Output the (X, Y) coordinate of the center of the cell containing the given text.  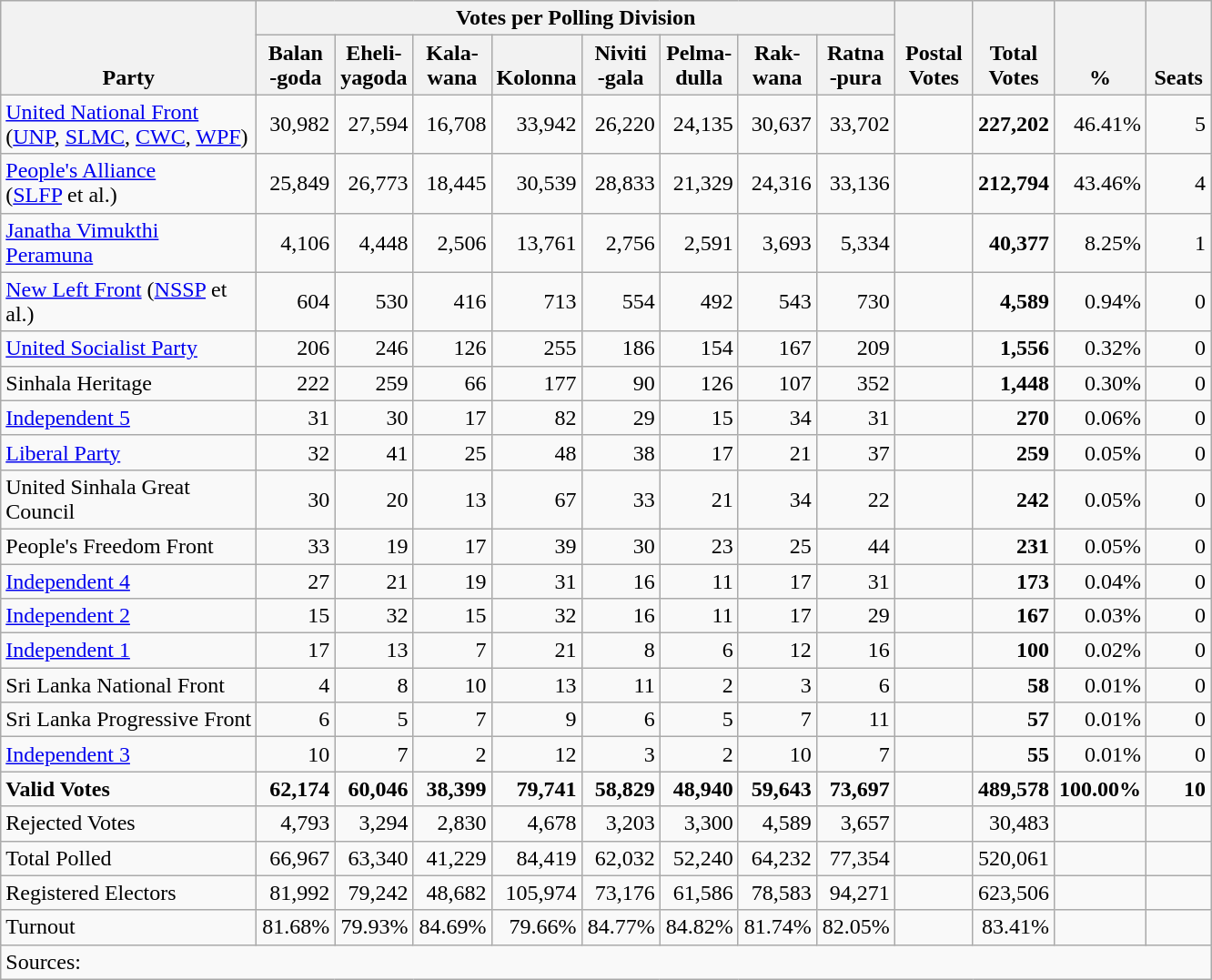
3,300 (699, 823)
46.41% (1099, 124)
64,232 (777, 858)
Votes per Polling Division (576, 18)
352 (855, 383)
66,967 (296, 858)
33,942 (537, 124)
43.46% (1099, 184)
73,176 (621, 893)
PostalVotes (934, 47)
Sri Lanka National Front (129, 685)
82.05% (855, 927)
84.77% (621, 927)
38,399 (452, 789)
United Socialist Party (129, 349)
Liberal Party (129, 452)
18,445 (452, 184)
209 (855, 349)
United National Front(UNP, SLMC, CWC, WPF) (129, 124)
94,271 (855, 893)
Sri Lanka Progressive Front (129, 720)
79.93% (374, 927)
33,702 (855, 124)
730 (855, 302)
231 (1014, 546)
9 (537, 720)
492 (699, 302)
0.94% (1099, 302)
489,578 (1014, 789)
22 (855, 499)
246 (374, 349)
26,773 (374, 184)
2,756 (621, 242)
Party (129, 47)
62,032 (621, 858)
Kolonna (537, 66)
67 (537, 499)
Balan-goda (296, 66)
Niviti-gala (621, 66)
1 (1179, 242)
New Left Front (NSSP et al.) (129, 302)
Turnout (129, 927)
3,294 (374, 823)
206 (296, 349)
81.68% (296, 927)
81,992 (296, 893)
604 (296, 302)
4,106 (296, 242)
3,203 (621, 823)
105,974 (537, 893)
255 (537, 349)
28,833 (621, 184)
79,741 (537, 789)
100 (1014, 651)
5,334 (855, 242)
100.00% (1099, 789)
Janatha Vimukthi Peramuna (129, 242)
37 (855, 452)
82 (537, 418)
48 (537, 452)
41 (374, 452)
416 (452, 302)
Independent 1 (129, 651)
24,316 (777, 184)
83.41% (1014, 927)
Total Votes (1014, 47)
242 (1014, 499)
0.06% (1099, 418)
30,483 (1014, 823)
530 (374, 302)
270 (1014, 418)
222 (296, 383)
173 (1014, 581)
60,046 (374, 789)
27,594 (374, 124)
Independent 3 (129, 754)
154 (699, 349)
Sources: (606, 962)
177 (537, 383)
62,174 (296, 789)
41,229 (452, 858)
48,940 (699, 789)
4,678 (537, 823)
26,220 (621, 124)
Independent 4 (129, 581)
Total Polled (129, 858)
227,202 (1014, 124)
% (1099, 47)
Registered Electors (129, 893)
38 (621, 452)
0.04% (1099, 581)
2,506 (452, 242)
79.66% (537, 927)
Kala-wana (452, 66)
Pelma-dulla (699, 66)
Valid Votes (129, 789)
30,637 (777, 124)
554 (621, 302)
33,136 (855, 184)
66 (452, 383)
58 (1014, 685)
16,708 (452, 124)
13,761 (537, 242)
30,539 (537, 184)
84.69% (452, 927)
20 (374, 499)
1,556 (1014, 349)
90 (621, 383)
73,697 (855, 789)
84.82% (699, 927)
3,693 (777, 242)
57 (1014, 720)
30,982 (296, 124)
186 (621, 349)
79,242 (374, 893)
People's Alliance(SLFP et al.) (129, 184)
Rak-wana (777, 66)
Rejected Votes (129, 823)
0.03% (1099, 616)
84,419 (537, 858)
55 (1014, 754)
39 (537, 546)
4,448 (374, 242)
107 (777, 383)
63,340 (374, 858)
0.02% (1099, 651)
Ratna-pura (855, 66)
520,061 (1014, 858)
Independent 5 (129, 418)
Eheli-yagoda (374, 66)
58,829 (621, 789)
3,657 (855, 823)
0.32% (1099, 349)
21,329 (699, 184)
543 (777, 302)
Seats (1179, 47)
623,506 (1014, 893)
61,586 (699, 893)
0.30% (1099, 383)
40,377 (1014, 242)
People's Freedom Front (129, 546)
27 (296, 581)
25,849 (296, 184)
Independent 2 (129, 616)
212,794 (1014, 184)
4,793 (296, 823)
1,448 (1014, 383)
Sinhala Heritage (129, 383)
713 (537, 302)
77,354 (855, 858)
United Sinhala Great Council (129, 499)
23 (699, 546)
2,591 (699, 242)
59,643 (777, 789)
8.25% (1099, 242)
24,135 (699, 124)
48,682 (452, 893)
81.74% (777, 927)
2,830 (452, 823)
78,583 (777, 893)
44 (855, 546)
52,240 (699, 858)
